From the cell containing the given text, extract its center point as (x, y) coordinate. 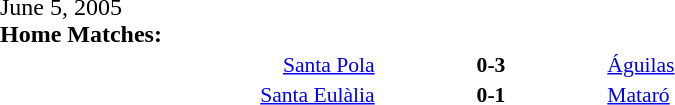
0-3 (492, 64)
